Locate the cell with the specified text and output its (x, y) center coordinate. 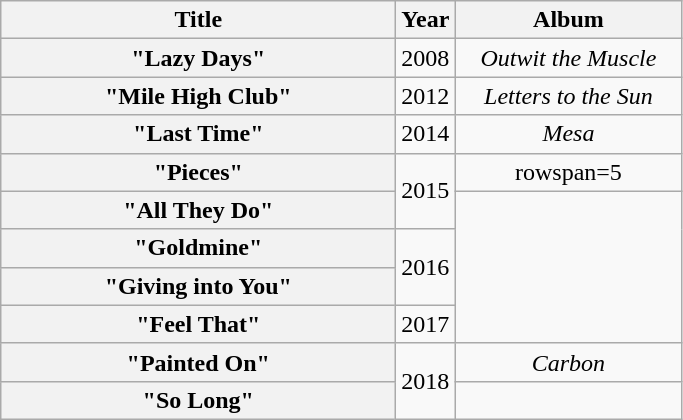
"All They Do" (198, 210)
"So Long" (198, 400)
"Pieces" (198, 172)
"Goldmine" (198, 248)
2018 (426, 381)
2012 (426, 96)
"Last Time" (198, 134)
Letters to the Sun (568, 96)
"Feel That" (198, 324)
Outwit the Muscle (568, 58)
2015 (426, 191)
Year (426, 20)
2014 (426, 134)
Mesa (568, 134)
2017 (426, 324)
"Giving into You" (198, 286)
Title (198, 20)
rowspan=5 (568, 172)
2008 (426, 58)
Carbon (568, 362)
"Painted On" (198, 362)
"Lazy Days" (198, 58)
2016 (426, 267)
Album (568, 20)
"Mile High Club" (198, 96)
